Return [X, Y] of the center of cell containing provided text 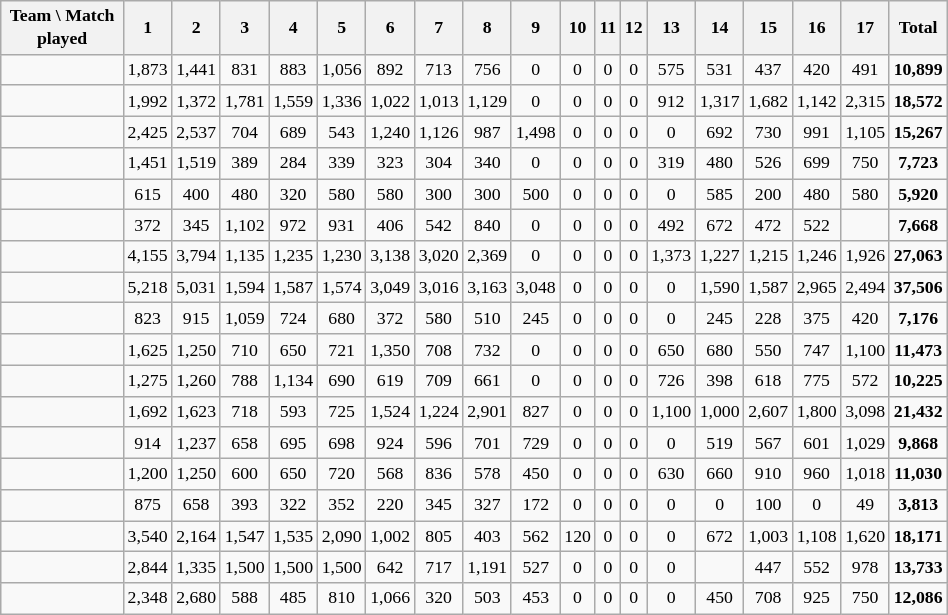
1,926 [866, 256]
447 [768, 566]
1,246 [816, 256]
912 [672, 100]
892 [390, 70]
Team \ Match played [62, 28]
689 [294, 132]
601 [816, 442]
9 [536, 28]
27,063 [918, 256]
3,048 [536, 288]
618 [768, 380]
11,030 [918, 474]
972 [294, 226]
575 [672, 70]
1,056 [342, 70]
788 [244, 380]
3 [244, 28]
600 [244, 474]
3,098 [866, 412]
228 [768, 318]
2,901 [488, 412]
1,498 [536, 132]
13 [672, 28]
3,016 [438, 288]
531 [720, 70]
327 [488, 504]
1,142 [816, 100]
1,215 [768, 256]
704 [244, 132]
924 [390, 442]
10,899 [918, 70]
284 [294, 162]
1,191 [488, 566]
393 [244, 504]
542 [438, 226]
756 [488, 70]
453 [536, 598]
710 [244, 350]
2,680 [196, 598]
7 [438, 28]
3,138 [390, 256]
1,873 [148, 70]
3,794 [196, 256]
701 [488, 442]
1,451 [148, 162]
2,965 [816, 288]
1,519 [196, 162]
1,102 [244, 226]
1,108 [816, 536]
7,668 [918, 226]
526 [768, 162]
630 [672, 474]
437 [768, 70]
8 [488, 28]
960 [816, 474]
6 [390, 28]
375 [816, 318]
406 [390, 226]
10 [578, 28]
1,594 [244, 288]
9,868 [918, 442]
840 [488, 226]
4,155 [148, 256]
568 [390, 474]
1,235 [294, 256]
718 [244, 412]
695 [294, 442]
1,372 [196, 100]
5 [342, 28]
1,559 [294, 100]
1,200 [148, 474]
403 [488, 536]
472 [768, 226]
1,781 [244, 100]
552 [816, 566]
1,275 [148, 380]
100 [768, 504]
1,625 [148, 350]
2,537 [196, 132]
323 [390, 162]
619 [390, 380]
660 [720, 474]
21,432 [918, 412]
805 [438, 536]
339 [342, 162]
883 [294, 70]
1,022 [390, 100]
2,494 [866, 288]
18,171 [918, 536]
304 [438, 162]
562 [536, 536]
1,129 [488, 100]
500 [536, 194]
1,066 [390, 598]
1,135 [244, 256]
1 [148, 28]
615 [148, 194]
7,723 [918, 162]
596 [438, 442]
11 [608, 28]
987 [488, 132]
732 [488, 350]
2,164 [196, 536]
567 [768, 442]
11,473 [918, 350]
5,031 [196, 288]
1,105 [866, 132]
2,607 [768, 412]
717 [438, 566]
1,547 [244, 536]
14 [720, 28]
578 [488, 474]
991 [816, 132]
3,813 [918, 504]
692 [720, 132]
2,090 [342, 536]
2,844 [148, 566]
12 [634, 28]
1,535 [294, 536]
13,733 [918, 566]
120 [578, 536]
642 [390, 566]
3,020 [438, 256]
713 [438, 70]
1,620 [866, 536]
503 [488, 598]
836 [438, 474]
725 [342, 412]
699 [816, 162]
1,003 [768, 536]
1,260 [196, 380]
1,002 [390, 536]
1,126 [438, 132]
1,317 [720, 100]
1,335 [196, 566]
720 [342, 474]
1,682 [768, 100]
1,059 [244, 318]
485 [294, 598]
352 [342, 504]
709 [438, 380]
1,590 [720, 288]
2,425 [148, 132]
17 [866, 28]
550 [768, 350]
730 [768, 132]
1,692 [148, 412]
2,369 [488, 256]
4 [294, 28]
491 [866, 70]
398 [720, 380]
910 [768, 474]
1,336 [342, 100]
661 [488, 380]
527 [536, 566]
1,441 [196, 70]
775 [816, 380]
400 [196, 194]
15 [768, 28]
698 [342, 442]
724 [294, 318]
875 [148, 504]
37,506 [918, 288]
340 [488, 162]
827 [536, 412]
572 [866, 380]
200 [768, 194]
522 [816, 226]
1,240 [390, 132]
1,018 [866, 474]
18,572 [918, 100]
690 [342, 380]
1,230 [342, 256]
2,348 [148, 598]
319 [672, 162]
5,920 [918, 194]
721 [342, 350]
823 [148, 318]
1,029 [866, 442]
831 [244, 70]
1,237 [196, 442]
389 [244, 162]
510 [488, 318]
10,225 [918, 380]
1,134 [294, 380]
1,992 [148, 100]
1,800 [816, 412]
1,623 [196, 412]
925 [816, 598]
1,524 [390, 412]
729 [536, 442]
1,373 [672, 256]
322 [294, 504]
1,350 [390, 350]
914 [148, 442]
2,315 [866, 100]
1,227 [720, 256]
543 [342, 132]
2 [196, 28]
172 [536, 504]
588 [244, 598]
3,049 [390, 288]
15,267 [918, 132]
3,540 [148, 536]
220 [390, 504]
726 [672, 380]
585 [720, 194]
978 [866, 566]
7,176 [918, 318]
3,163 [488, 288]
Total [918, 28]
915 [196, 318]
1,224 [438, 412]
931 [342, 226]
12,086 [918, 598]
1,013 [438, 100]
5,218 [148, 288]
1,574 [342, 288]
16 [816, 28]
492 [672, 226]
747 [816, 350]
519 [720, 442]
1,000 [720, 412]
810 [342, 598]
593 [294, 412]
49 [866, 504]
